Identify which cell holds the provided text, then report its (X, Y) central coordinate. 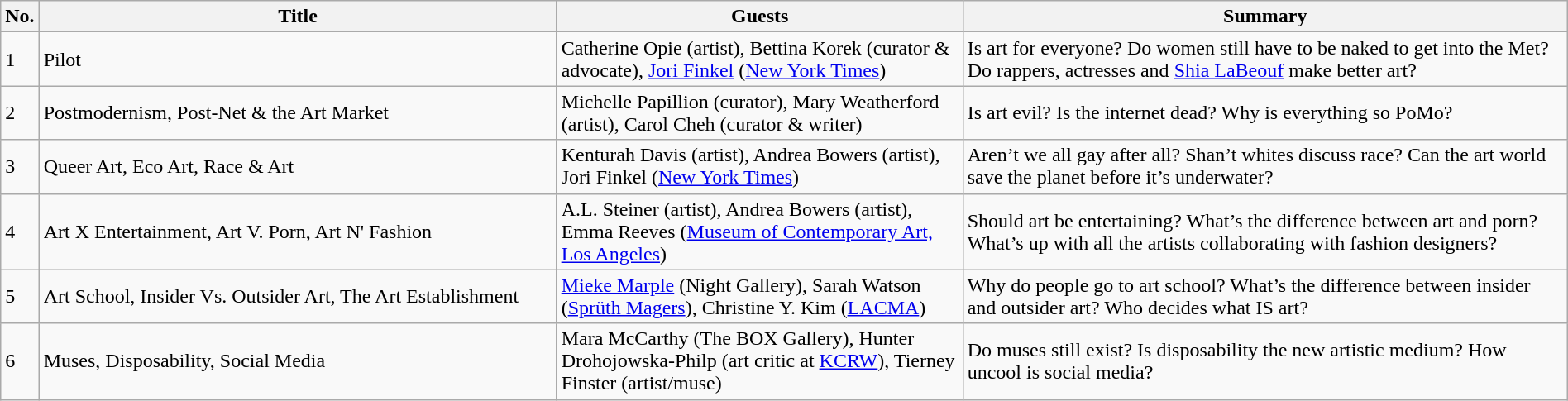
Queer Art, Eco Art, Race & Art (298, 167)
Postmodernism, Post-Net & the Art Market (298, 112)
3 (20, 167)
Mara McCarthy (The BOX Gallery), Hunter Drohojowska-Philp (art critic at KCRW), Tierney Finster (artist/muse) (759, 361)
Should art be entertaining? What’s the difference between art and porn? What’s up with all the artists collaborating with fashion designers? (1265, 232)
Summary (1265, 17)
1 (20, 60)
Aren’t we all gay after all? Shan’t whites discuss race? Can the art world save the planet before it’s underwater? (1265, 167)
Art School, Insider Vs. Outsider Art, The Art Establishment (298, 296)
Art X Entertainment, Art V. Porn, Art N' Fashion (298, 232)
Kenturah Davis (artist), Andrea Bowers (artist), Jori Finkel (New York Times) (759, 167)
No. (20, 17)
Guests (759, 17)
Title (298, 17)
Catherine Opie (artist), Bettina Korek (curator & advocate), Jori Finkel (New York Times) (759, 60)
5 (20, 296)
A.L. Steiner (artist), Andrea Bowers (artist), Emma Reeves (Museum of Contemporary Art, Los Angeles) (759, 232)
Do muses still exist? Is disposability the new artistic medium? How uncool is social media? (1265, 361)
Is art evil? Is the internet dead? Why is everything so PoMo? (1265, 112)
Pilot (298, 60)
Is art for everyone? Do women still have to be naked to get into the Met? Do rappers, actresses and Shia LaBeouf make better art? (1265, 60)
Why do people go to art school? What’s the difference between insider and outsider art? Who decides what IS art? (1265, 296)
4 (20, 232)
6 (20, 361)
2 (20, 112)
Mieke Marple (Night Gallery), Sarah Watson (Sprüth Magers), Christine Y. Kim (LACMA) (759, 296)
Michelle Papillion (curator), Mary Weatherford (artist), Carol Cheh (curator & writer) (759, 112)
Muses, Disposability, Social Media (298, 361)
